Detect which cell encompasses the target text, then output its [X, Y] center coordinate. 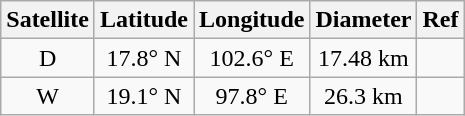
19.1° N [144, 96]
17.48 km [364, 58]
Diameter [364, 20]
97.8° E [252, 96]
Latitude [144, 20]
W [48, 96]
102.6° E [252, 58]
Ref [440, 20]
Satellite [48, 20]
26.3 km [364, 96]
Longitude [252, 20]
17.8° N [144, 58]
D [48, 58]
